Return the [X, Y] coordinate for the center point of the cell that contains the specified text.  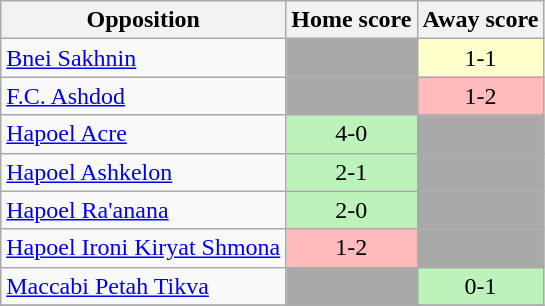
Hapoel Ra'anana [144, 210]
F.C. Ashdod [144, 96]
Opposition [144, 20]
1-1 [480, 58]
Hapoel Acre [144, 134]
Hapoel Ashkelon [144, 172]
Maccabi Petah Tikva [144, 286]
Away score [480, 20]
Hapoel Ironi Kiryat Shmona [144, 248]
2-0 [352, 210]
Bnei Sakhnin [144, 58]
Home score [352, 20]
0-1 [480, 286]
4-0 [352, 134]
2-1 [352, 172]
